Identify which cell holds the provided text, then report its [x, y] central coordinate. 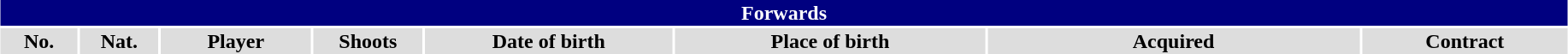
Place of birth [830, 41]
Player [236, 41]
Contract [1465, 41]
Acquired [1173, 41]
Shoots [368, 41]
Forwards [783, 13]
No. [39, 41]
Nat. [120, 41]
Date of birth [549, 41]
